Extract the [x, y] coordinate from the center of the cell holding the provided text.  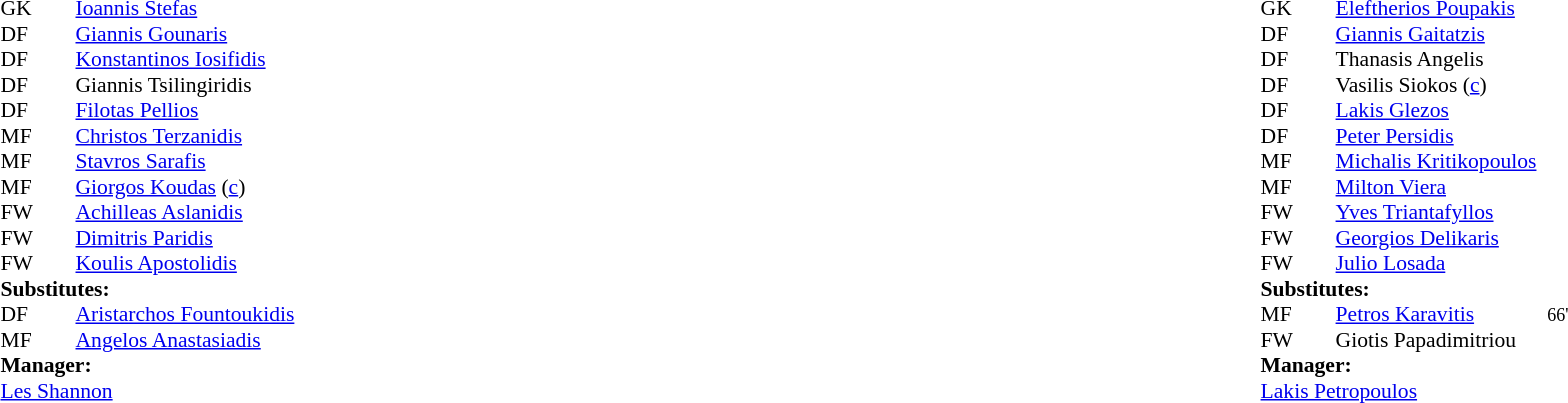
Michalis Kritikopoulos [1436, 161]
Konstantinos Iosifidis [186, 59]
Milton Viera [1436, 187]
Georgios Delikaris [1436, 238]
Giannis Gaitatzis [1436, 34]
Christos Terzanidis [186, 136]
66' [1552, 315]
Lakis Glezos [1436, 111]
Julio Losada [1436, 263]
Koulis Apostolidis [186, 263]
Giorgos Koudas (c) [186, 187]
Stavros Sarafis [186, 161]
Thanasis Angelis [1436, 59]
Dimitris Paridis [186, 238]
Aristarchos Fountoukidis [186, 315]
Peter Persidis [1436, 136]
Petros Karavitis [1436, 315]
Angelos Anastasiadis [186, 340]
Giotis Papadimitriou [1436, 340]
Yves Triantafyllos [1436, 213]
Filotas Pellios [186, 111]
Vasilis Siokos (c) [1436, 85]
Giannis Tsilingiridis [186, 85]
Achilleas Aslanidis [186, 213]
Giannis Gounaris [186, 34]
